Find where the given text appears and provide that cell's center as (X, Y) coordinate. 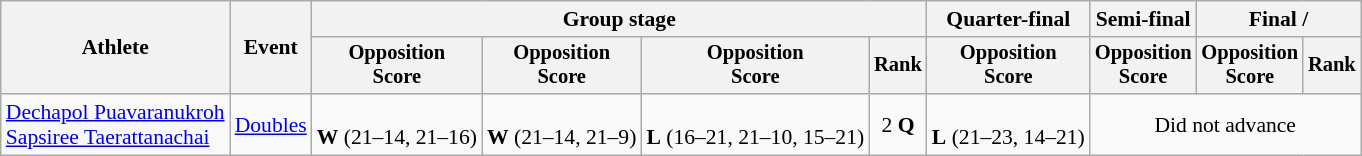
W (21–14, 21–16) (397, 124)
Final / (1278, 19)
Event (271, 48)
Doubles (271, 124)
W (21–14, 21–9) (562, 124)
Did not advance (1226, 124)
Quarter-final (1008, 19)
Athlete (116, 48)
Semi-final (1144, 19)
Group stage (620, 19)
2 Q (898, 124)
L (16–21, 21–10, 15–21) (755, 124)
L (21–23, 14–21) (1008, 124)
Dechapol PuavaranukrohSapsiree Taerattanachai (116, 124)
